Detect which cell encompasses the target text, then output its (X, Y) center coordinate. 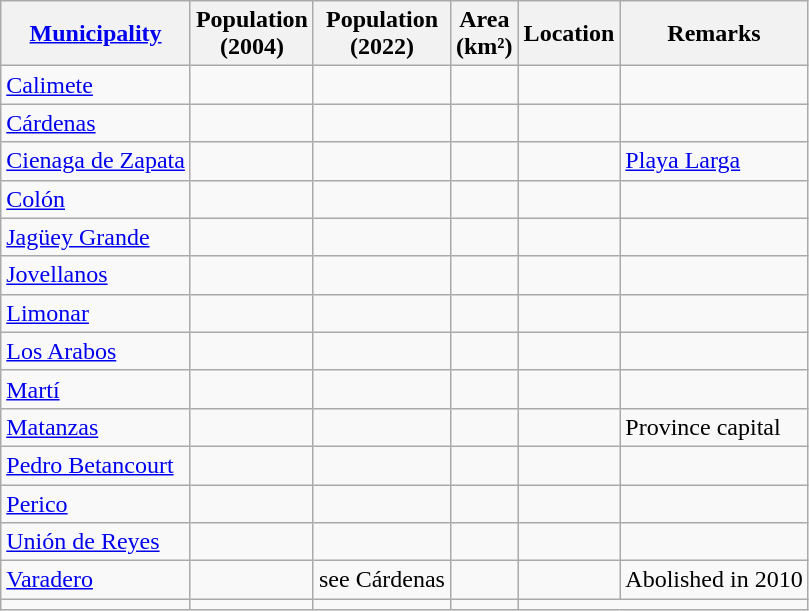
Remarks (714, 34)
Abolished in 2010 (714, 580)
Area(km²) (484, 34)
Playa Larga (714, 161)
Municipality (96, 34)
Varadero (96, 580)
Population(2004) (252, 34)
Population(2022) (382, 34)
Limonar (96, 313)
Province capital (714, 427)
Location (569, 34)
Jovellanos (96, 275)
Perico (96, 503)
Cárdenas (96, 123)
Martí (96, 389)
Jagüey Grande (96, 237)
see Cárdenas (382, 580)
Los Arabos (96, 351)
Calimete (96, 85)
Unión de Reyes (96, 542)
Cienaga de Zapata (96, 161)
Colón (96, 199)
Matanzas (96, 427)
Pedro Betancourt (96, 465)
